Capture the cell that displays the provided text and extract its (x, y) central coordinate. 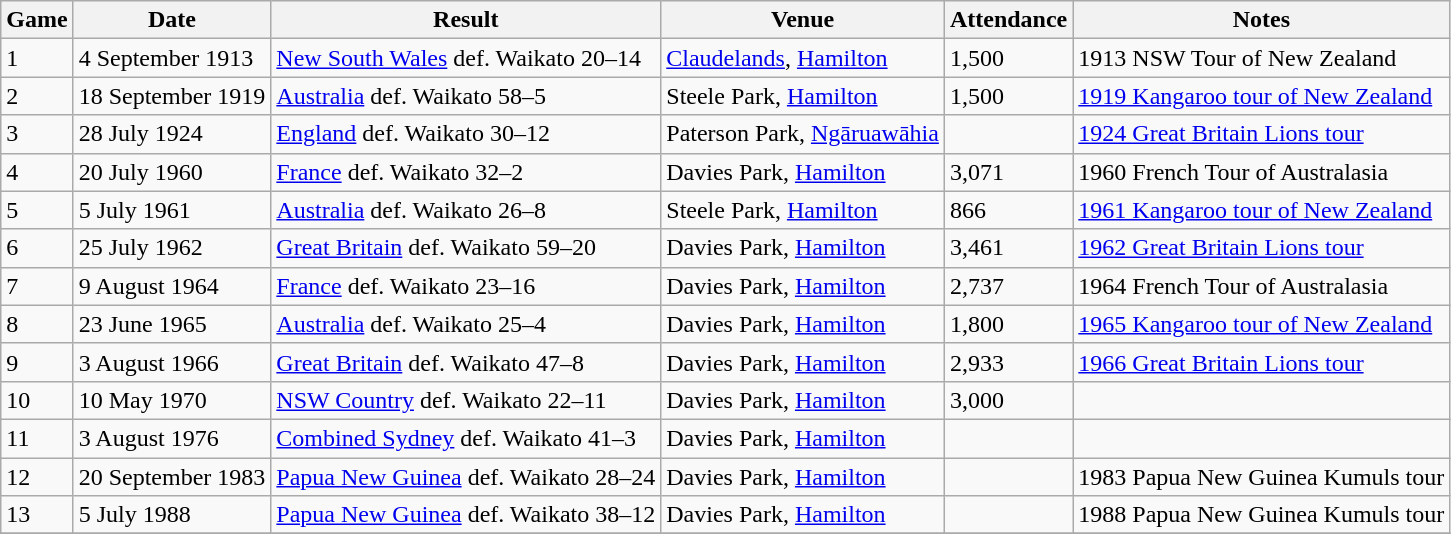
Date (172, 20)
Great Britain def. Waikato 59–20 (466, 248)
3 (37, 134)
Attendance (1008, 20)
8 (37, 324)
866 (1008, 210)
Venue (803, 20)
Notes (1262, 20)
3,461 (1008, 248)
Papua New Guinea def. Waikato 38–12 (466, 515)
4 September 1913 (172, 58)
5 (37, 210)
3 August 1976 (172, 438)
11 (37, 438)
3,000 (1008, 400)
25 July 1962 (172, 248)
3 August 1966 (172, 362)
1964 French Tour of Australasia (1262, 286)
Australia def. Waikato 58–5 (466, 96)
Result (466, 20)
1965 Kangaroo tour of New Zealand (1262, 324)
Australia def. Waikato 25–4 (466, 324)
20 July 1960 (172, 172)
England def. Waikato 30–12 (466, 134)
1988 Papua New Guinea Kumuls tour (1262, 515)
3,071 (1008, 172)
1961 Kangaroo tour of New Zealand (1262, 210)
1983 Papua New Guinea Kumuls tour (1262, 477)
1966 Great Britain Lions tour (1262, 362)
12 (37, 477)
2,737 (1008, 286)
France def. Waikato 32–2 (466, 172)
13 (37, 515)
1 (37, 58)
1919 Kangaroo tour of New Zealand (1262, 96)
5 July 1988 (172, 515)
NSW Country def. Waikato 22–11 (466, 400)
23 June 1965 (172, 324)
6 (37, 248)
10 (37, 400)
9 August 1964 (172, 286)
7 (37, 286)
2,933 (1008, 362)
1924 Great Britain Lions tour (1262, 134)
9 (37, 362)
1,800 (1008, 324)
20 September 1983 (172, 477)
28 July 1924 (172, 134)
Claudelands, Hamilton (803, 58)
5 July 1961 (172, 210)
2 (37, 96)
Australia def. Waikato 26–8 (466, 210)
Combined Sydney def. Waikato 41–3 (466, 438)
Papua New Guinea def. Waikato 28–24 (466, 477)
4 (37, 172)
Game (37, 20)
Paterson Park, Ngāruawāhia (803, 134)
France def. Waikato 23–16 (466, 286)
New South Wales def. Waikato 20–14 (466, 58)
1960 French Tour of Australasia (1262, 172)
1913 NSW Tour of New Zealand (1262, 58)
10 May 1970 (172, 400)
1962 Great Britain Lions tour (1262, 248)
18 September 1919 (172, 96)
Great Britain def. Waikato 47–8 (466, 362)
